Return (x, y) of the center of cell containing provided text 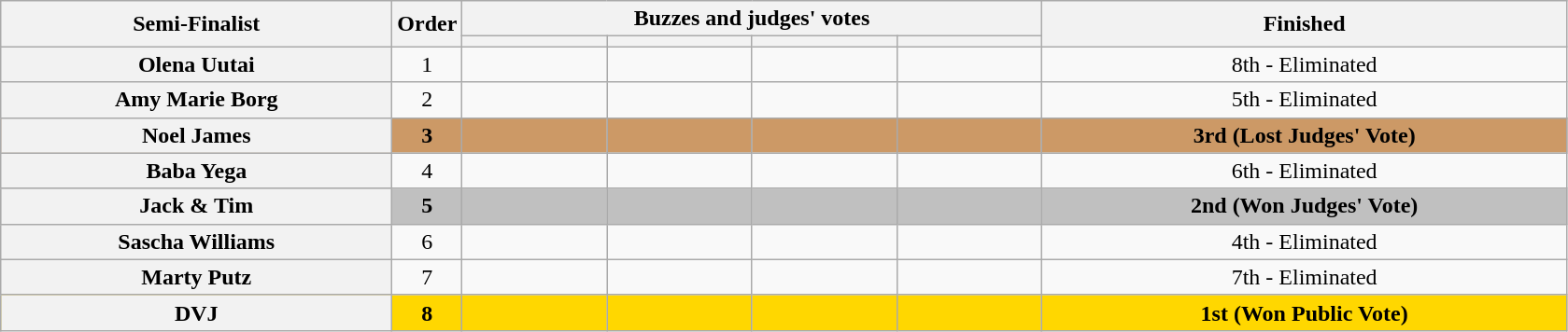
4 (428, 171)
2nd (Won Judges' Vote) (1304, 206)
Buzzes and judges' votes (752, 19)
Marty Putz (196, 277)
2 (428, 100)
7 (428, 277)
Semi-Finalist (196, 24)
1st (Won Public Vote) (1304, 312)
7th - Eliminated (1304, 277)
3rd (Lost Judges' Vote) (1304, 135)
Amy Marie Borg (196, 100)
4th - Eliminated (1304, 242)
5th - Eliminated (1304, 100)
6th - Eliminated (1304, 171)
8th - Eliminated (1304, 64)
Baba Yega (196, 171)
5 (428, 206)
Finished (1304, 24)
DVJ (196, 312)
1 (428, 64)
Sascha Williams (196, 242)
Olena Uutai (196, 64)
Noel James (196, 135)
Order (428, 24)
3 (428, 135)
8 (428, 312)
6 (428, 242)
Jack & Tim (196, 206)
